Capture the cell that displays the provided text and extract its [x, y] central coordinate. 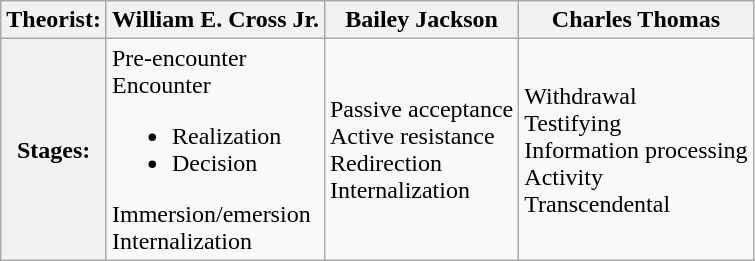
Passive acceptanceActive resistanceRedirectionInternalization [421, 150]
William E. Cross Jr. [215, 20]
Bailey Jackson [421, 20]
Theorist: [54, 20]
WithdrawalTestifyingInformation processingActivityTranscendental [636, 150]
Pre-encounterEncounterRealizationDecisionImmersion/emersionInternalization [215, 150]
Stages: [54, 150]
Charles Thomas [636, 20]
